Capture the cell that displays the provided text and extract its (x, y) central coordinate. 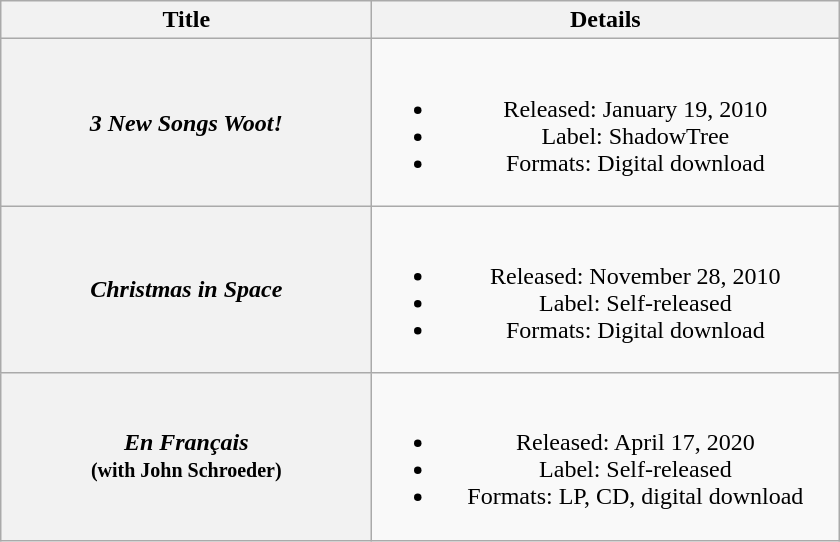
3 New Songs Woot! (186, 122)
Title (186, 20)
Released: January 19, 2010Label: ShadowTreeFormats: Digital download (606, 122)
En Français(with John Schroeder) (186, 456)
Released: April 17, 2020Label: Self-releasedFormats: LP, CD, digital download (606, 456)
Released: November 28, 2010Label: Self-releasedFormats: Digital download (606, 290)
Christmas in Space (186, 290)
Details (606, 20)
